Output the [x, y] coordinate of the center of the cell containing the given text.  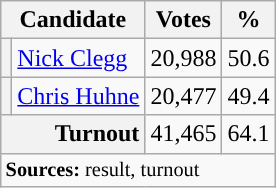
41,465 [184, 134]
Chris Huhne [78, 96]
50.6 [248, 58]
Candidate [73, 20]
Nick Clegg [78, 58]
49.4 [248, 96]
20,988 [184, 58]
Sources: result, turnout [138, 170]
20,477 [184, 96]
64.1 [248, 134]
% [248, 20]
Turnout [73, 134]
Votes [184, 20]
